Provide the [X, Y] coordinate of the cell's center where the given text is located.  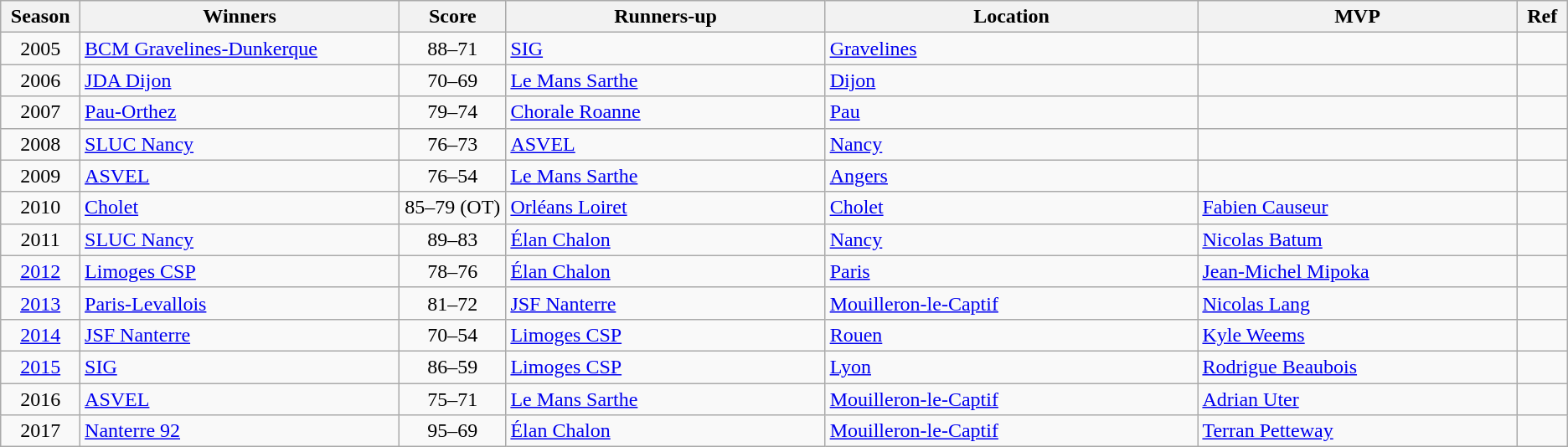
81–72 [452, 303]
Fabien Causeur [1357, 208]
Adrian Uter [1357, 399]
Lyon [1012, 367]
2017 [40, 431]
2007 [40, 112]
Orléans Loiret [665, 208]
2013 [40, 303]
95–69 [452, 431]
2015 [40, 367]
78–76 [452, 271]
Terran Petteway [1357, 431]
2016 [40, 399]
85–79 (OT) [452, 208]
75–71 [452, 399]
70–69 [452, 80]
2010 [40, 208]
Paris [1012, 271]
2011 [40, 239]
Pau-Orthez [240, 112]
2014 [40, 335]
Season [40, 17]
Kyle Weems [1357, 335]
MVP [1357, 17]
Score [452, 17]
2006 [40, 80]
88–71 [452, 49]
Ref [1542, 17]
70–54 [452, 335]
79–74 [452, 112]
Angers [1012, 176]
JDA Dijon [240, 80]
Chorale Roanne [665, 112]
Gravelines [1012, 49]
Runners-up [665, 17]
Paris-Levallois [240, 303]
89–83 [452, 239]
Nicolas Batum [1357, 239]
2012 [40, 271]
2009 [40, 176]
76–54 [452, 176]
2008 [40, 144]
Pau [1012, 112]
2005 [40, 49]
Rouen [1012, 335]
Location [1012, 17]
Winners [240, 17]
76–73 [452, 144]
Nanterre 92 [240, 431]
Jean-Michel Mipoka [1357, 271]
86–59 [452, 367]
Nicolas Lang [1357, 303]
Rodrigue Beaubois [1357, 367]
Dijon [1012, 80]
BCM Gravelines-Dunkerque [240, 49]
